Pinpoint the cell where the given text exists, returning its [x, y] midpoint coordinate. 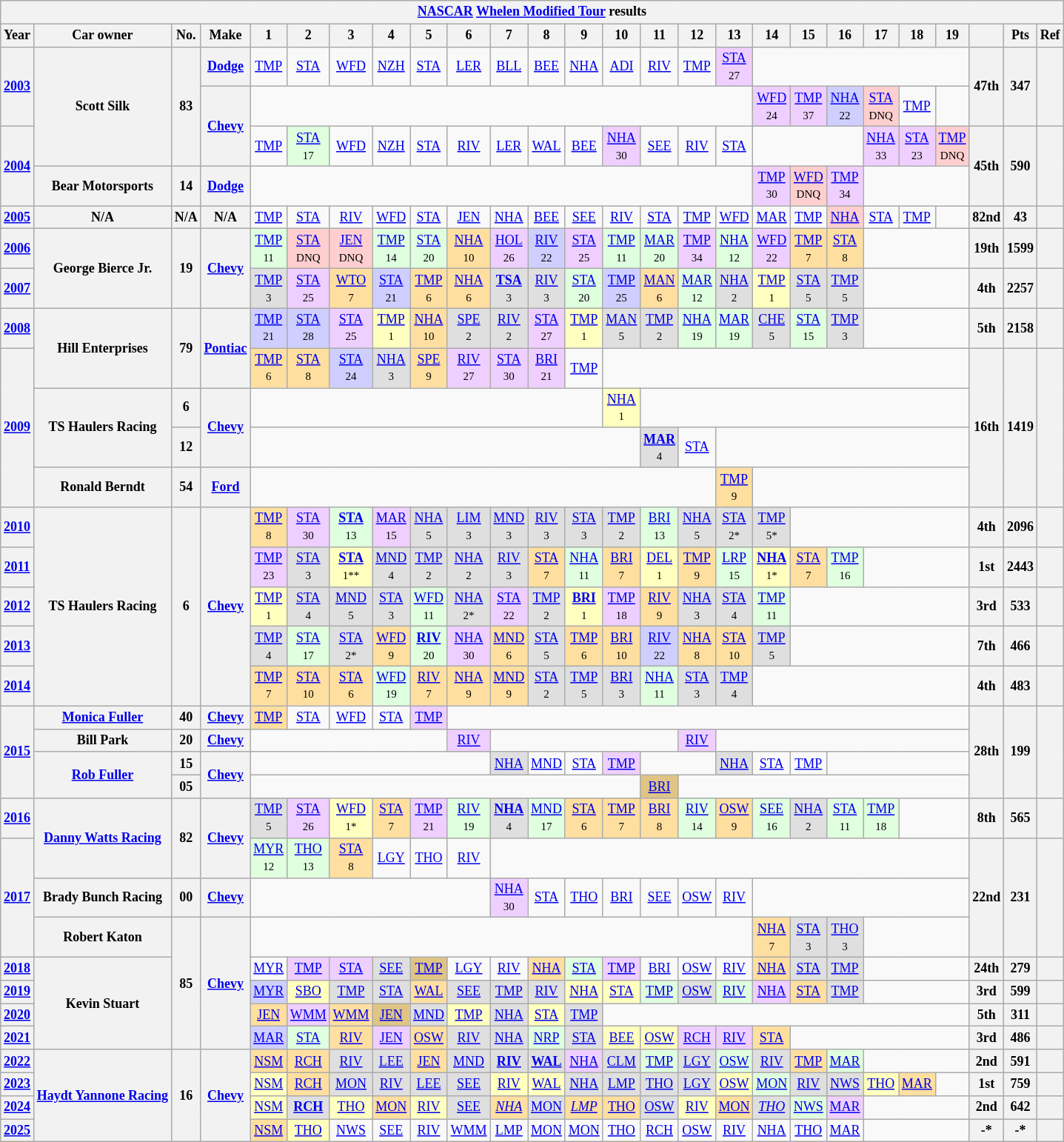
STA 21 [391, 289]
311 [1020, 1015]
2017 [18, 898]
TMP23 [269, 567]
MND5 [351, 607]
2015 [18, 752]
STA26 [309, 818]
2005 [18, 218]
NHA 3 [391, 368]
STA 2* [735, 527]
16th [986, 428]
2158 [1020, 328]
STA2 [546, 686]
Pts [1020, 36]
Scott Silk [102, 107]
2006 [18, 249]
2013 [18, 647]
TMP37 [809, 107]
BRI8 [660, 818]
WTO 7 [351, 289]
347 [1020, 86]
NHA4 [509, 818]
231 [1020, 898]
TMP 5* [772, 527]
WFDDNQ [809, 186]
TMP1 [269, 607]
STA27 [735, 67]
STA1** [351, 567]
2024 [18, 1106]
483 [1020, 686]
2443 [1020, 567]
2022 [18, 1061]
RIV7 [429, 686]
ADI [622, 67]
OSW9 [735, 818]
SBO [309, 992]
Kevin Stuart [102, 1003]
TSA 3 [509, 289]
NHA2* [469, 607]
1 [269, 36]
No. [186, 36]
05 [186, 787]
WFD 22 [772, 249]
17 [881, 36]
19th [986, 249]
LRP15 [735, 567]
TMP 5 [845, 289]
NHA 2 [735, 289]
TMP6 [583, 647]
599 [1020, 992]
STADNQ [881, 107]
MAR 15 [391, 527]
8th [986, 818]
4 [391, 36]
MND9 [509, 686]
2025 [18, 1130]
565 [1020, 818]
CHE 5 [772, 328]
2014 [18, 686]
RIV14 [697, 818]
NHA 6 [469, 289]
MAR 4 [660, 447]
STA 15 [809, 328]
Ronald Berndt [102, 487]
7 [509, 36]
2008 [18, 328]
MND17 [546, 818]
590 [1020, 166]
RIV20 [429, 647]
2012 [18, 607]
28th [986, 752]
2007 [18, 289]
2010 [18, 527]
STA DNQ [309, 249]
Haydt Yannone Racing [102, 1096]
NHA1* [772, 567]
TMP30 [772, 186]
MAR 12 [697, 289]
10 [622, 36]
NHA22 [845, 107]
13 [735, 36]
2016 [18, 818]
533 [1020, 607]
TMP21 [429, 818]
45th [986, 166]
NHA 19 [697, 328]
RIV19 [469, 818]
THO13 [309, 858]
STA 27 [546, 328]
WFD24 [772, 107]
NASCAR Whelen Modified Tour results [532, 12]
Car owner [102, 36]
NHA33 [881, 146]
43 [1020, 218]
11 [660, 36]
2004 [18, 166]
George Bierce Jr. [102, 268]
NHA8 [697, 647]
Monica Fuller [102, 717]
WFD11 [429, 607]
RIV3 [509, 567]
759 [1020, 1084]
79 [186, 348]
TMP34 [845, 186]
NHA7 [772, 938]
MND 3 [509, 527]
RIV 27 [469, 368]
BLL [509, 67]
Hill Enterprises [102, 348]
TMP 34 [697, 249]
BRI 21 [546, 368]
2021 [18, 1038]
TMPDNQ [952, 146]
1599 [1020, 249]
TMP 8 [269, 527]
5 [429, 36]
2 [309, 36]
279 [1020, 969]
MAN 5 [622, 328]
Year [18, 36]
STA8 [351, 858]
WFD19 [391, 686]
STA23 [917, 146]
7th [986, 647]
NHA 12 [735, 249]
MAR 19 [735, 328]
MAR 20 [660, 249]
WFD1* [351, 818]
1419 [1020, 428]
466 [1020, 647]
RIV 2 [509, 328]
Danny Watts Racing [102, 838]
SEE16 [772, 818]
MND6 [509, 647]
BRI1 [583, 607]
NHA3 [697, 607]
Robert Katon [102, 938]
199 [1020, 752]
STA 13 [351, 527]
8 [546, 36]
Ref [1050, 36]
2020 [18, 1015]
LIM 3 [469, 527]
2018 [18, 969]
TMP 7 [809, 249]
Ford [225, 487]
591 [1020, 1061]
HOL 26 [509, 249]
40 [186, 717]
TMP16 [845, 567]
9 [583, 36]
BRI3 [622, 686]
TMP 14 [391, 249]
20 [186, 741]
BRI7 [622, 567]
STA5 [546, 647]
SPE 2 [469, 328]
NRP [546, 1038]
SPE 9 [429, 368]
486 [1020, 1038]
TMP 25 [622, 289]
CLM [622, 1061]
STA 5 [809, 289]
TMP 21 [269, 328]
22nd [986, 898]
STA 28 [309, 328]
Pontiac [225, 348]
NHA9 [469, 686]
24th [986, 969]
2023 [18, 1084]
STA2* [351, 647]
2019 [18, 992]
MAN 6 [660, 289]
82 [186, 838]
00 [186, 898]
DEL1 [660, 567]
STA22 [509, 607]
MND4 [391, 567]
54 [186, 487]
Bear Motorsports [102, 186]
NHA 1 [622, 408]
Brady Bunch Racing [102, 898]
2009 [18, 428]
THO3 [845, 938]
JEN DNQ [351, 249]
83 [186, 107]
18 [917, 36]
Bill Park [102, 741]
3 [351, 36]
STA11 [845, 818]
85 [186, 984]
STA 24 [351, 368]
RIV9 [660, 607]
82nd [986, 218]
RIV22 [660, 647]
TMP 9 [735, 487]
2011 [18, 567]
Rob Fuller [102, 775]
STA 3 [583, 527]
WFD9 [391, 647]
TMP9 [697, 567]
BRI10 [622, 647]
2003 [18, 86]
2257 [1020, 289]
BRI 13 [660, 527]
RIV 22 [546, 249]
MYR12 [269, 858]
Make [225, 36]
TMP11 [772, 607]
2096 [1020, 527]
642 [1020, 1106]
47th [986, 86]
